Return the [X, Y] coordinate for the center point of the cell that contains the specified text.  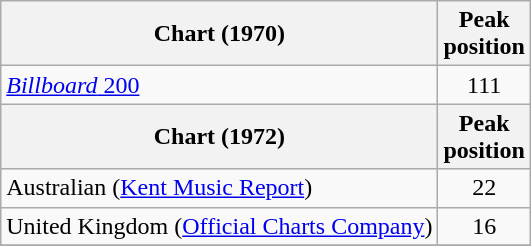
22 [484, 188]
United Kingdom (Official Charts Company) [220, 226]
Australian (Kent Music Report) [220, 188]
Billboard 200 [220, 85]
Chart (1972) [220, 136]
Chart (1970) [220, 34]
16 [484, 226]
111 [484, 85]
